Provide the (x, y) coordinate of the cell's center where the given text is located.  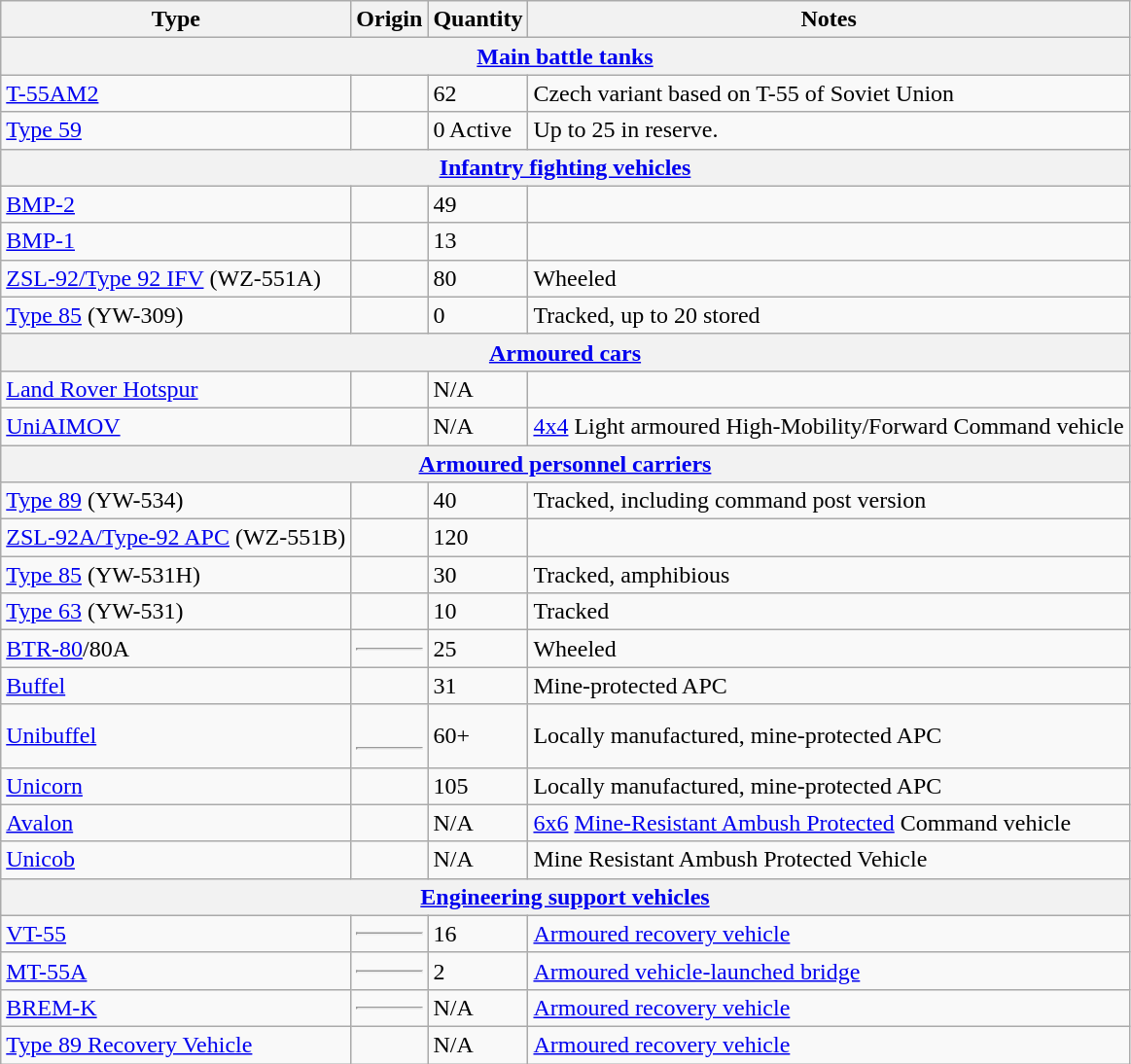
Tracked, amphibious (829, 575)
13 (478, 241)
Up to 25 in reserve. (829, 130)
Engineering support vehicles (565, 897)
Tracked, including command post version (829, 501)
80 (478, 278)
Armoured vehicle-launched bridge (829, 971)
BMP-1 (176, 241)
Unicob (176, 860)
120 (478, 538)
60+ (478, 735)
2 (478, 971)
49 (478, 204)
Type 89 Recovery Vehicle (176, 1045)
ZSL-92/Type 92 IFV (WZ-551A) (176, 278)
UniAIMOV (176, 426)
Infantry fighting vehicles (565, 167)
BTR-80/80A (176, 649)
ZSL-92A/Type-92 APC (WZ-551B) (176, 538)
Type 85 (YW-309) (176, 315)
BMP-2 (176, 204)
Mine Resistant Ambush Protected Vehicle (829, 860)
Tracked (829, 612)
Avalon (176, 823)
4x4 Light armoured High-Mobility/Forward Command vehicle (829, 426)
Unibuffel (176, 735)
6x6 Mine-Resistant Ambush Protected Command vehicle (829, 823)
Notes (829, 19)
10 (478, 612)
Czech variant based on T-55 of Soviet Union (829, 93)
Origin (389, 19)
Land Rover Hotspur (176, 389)
T-55AM2 (176, 93)
16 (478, 934)
25 (478, 649)
Buffel (176, 686)
0 (478, 315)
Type 63 (YW-531) (176, 612)
Main battle tanks (565, 56)
31 (478, 686)
Type (176, 19)
62 (478, 93)
Quantity (478, 19)
Armoured cars (565, 352)
Unicorn (176, 786)
Type 59 (176, 130)
Type 85 (YW-531H) (176, 575)
0 Active (478, 130)
BREM-K (176, 1008)
Type 89 (YW-534) (176, 501)
MT-55A (176, 971)
30 (478, 575)
Armoured personnel carriers (565, 464)
VT-55 (176, 934)
40 (478, 501)
Mine-protected APC (829, 686)
105 (478, 786)
Tracked, up to 20 stored (829, 315)
